Search for the cell housing the specified text and yield its [x, y] center coordinate. 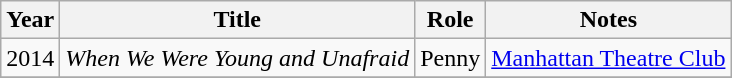
Title [238, 20]
Manhattan Theatre Club [608, 58]
Notes [608, 20]
When We Were Young and Unafraid [238, 58]
Role [450, 20]
Penny [450, 58]
2014 [30, 58]
Year [30, 20]
